Output the [X, Y] coordinate of the center of the cell containing the given text.  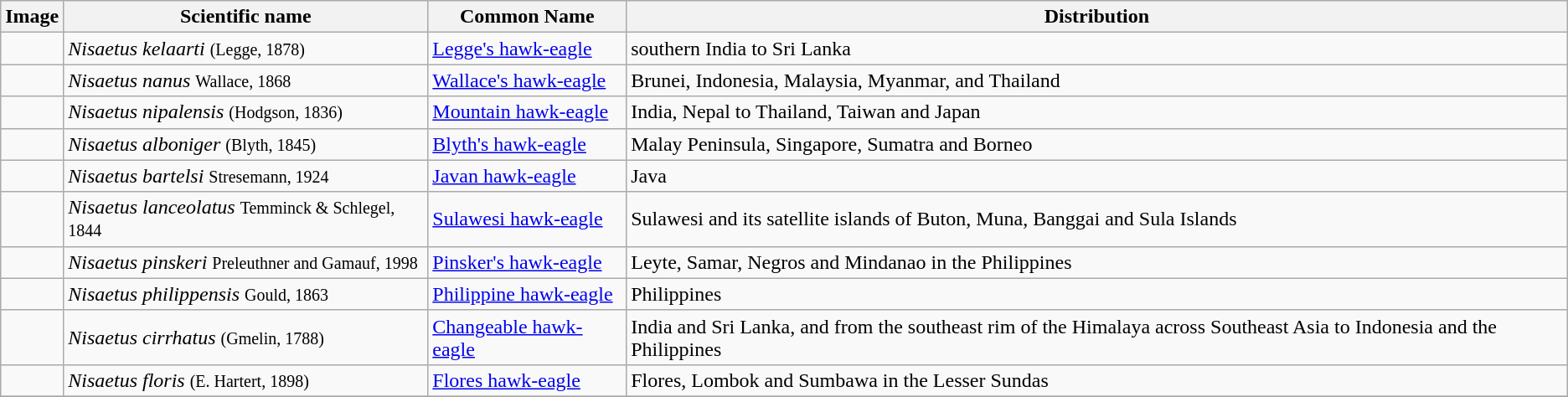
Common Name [528, 17]
Leyte, Samar, Negros and Mindanao in the Philippines [1097, 262]
Nisaetus alboniger (Blyth, 1845) [246, 144]
Javan hawk-eagle [528, 176]
Malay Peninsula, Singapore, Sumatra and Borneo [1097, 144]
Pinsker's hawk-eagle [528, 262]
Nisaetus nanus Wallace, 1868 [246, 80]
Nisaetus lanceolatus Temminck & Schlegel, 1844 [246, 219]
Scientific name [246, 17]
Brunei, Indonesia, Malaysia, Myanmar, and Thailand [1097, 80]
Sulawesi and its satellite islands of Buton, Muna, Banggai and Sula Islands [1097, 219]
Philippines [1097, 294]
Nisaetus cirrhatus (Gmelin, 1788) [246, 337]
Nisaetus pinskeri Preleuthner and Gamauf, 1998 [246, 262]
Flores, Lombok and Sumbawa in the Lesser Sundas [1097, 380]
Nisaetus nipalensis (Hodgson, 1836) [246, 112]
Wallace's hawk-eagle [528, 80]
Changeable hawk-eagle [528, 337]
Sulawesi hawk-eagle [528, 219]
Blyth's hawk-eagle [528, 144]
Flores hawk-eagle [528, 380]
India and Sri Lanka, and from the southeast rim of the Himalaya across Southeast Asia to Indonesia and the Philippines [1097, 337]
India, Nepal to Thailand, Taiwan and Japan [1097, 112]
Nisaetus philippensis Gould, 1863 [246, 294]
Nisaetus floris (E. Hartert, 1898) [246, 380]
Mountain hawk-eagle [528, 112]
Java [1097, 176]
Nisaetus kelaarti (Legge, 1878) [246, 49]
Philippine hawk-eagle [528, 294]
Legge's hawk-eagle [528, 49]
Distribution [1097, 17]
southern India to Sri Lanka [1097, 49]
Image [32, 17]
Nisaetus bartelsi Stresemann, 1924 [246, 176]
